Scan for the cell matching the given text and deliver its (x, y) coordinate at center. 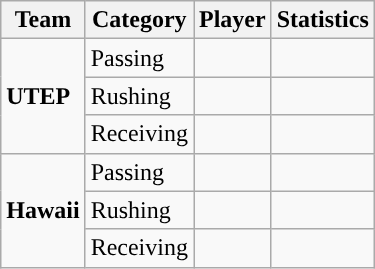
Category (139, 20)
Statistics (322, 20)
UTEP (43, 96)
Player (233, 20)
Team (43, 20)
Hawaii (43, 210)
